Provide the (X, Y) coordinate of the cell's center where the given text is located.  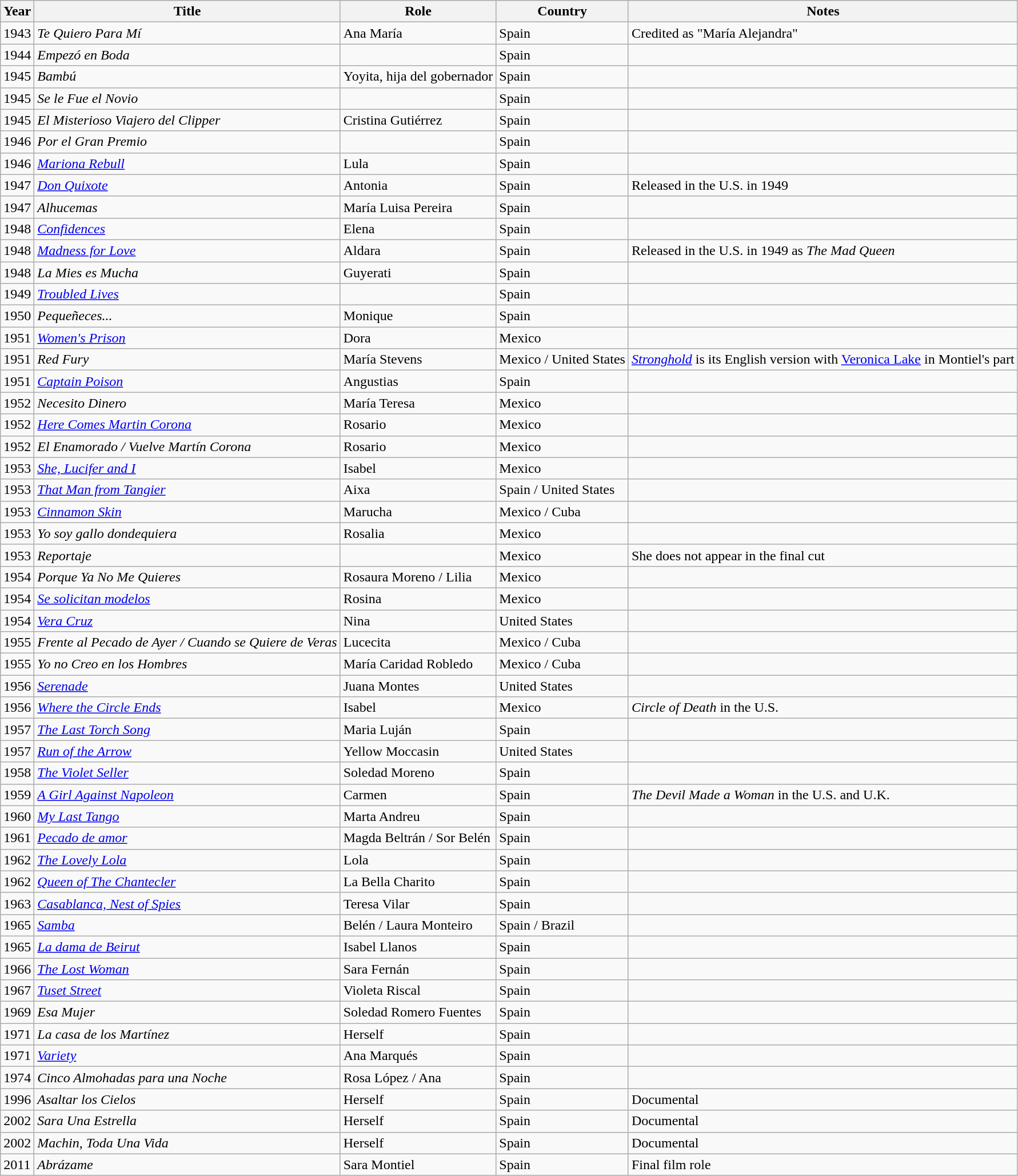
La Mies es Mucha (187, 273)
Captain Poison (187, 381)
María Luisa Pereira (418, 207)
Pequeñeces... (187, 316)
Maria Luján (418, 729)
1944 (17, 55)
La Bella Charito (418, 882)
My Last Tango (187, 816)
Elena (418, 229)
Country (562, 11)
Te Quiero Para Mí (187, 33)
Ana María (418, 33)
Aldara (418, 250)
Tuset Street (187, 991)
Run of the Arrow (187, 751)
Empezó en Boda (187, 55)
Se solicitan modelos (187, 599)
Released in the U.S. in 1949 (823, 185)
1949 (17, 294)
La dama de Beirut (187, 947)
Alhucemas (187, 207)
Rosa López / Ana (418, 1078)
Variety (187, 1056)
Yoyita, hija del gobernador (418, 77)
Monique (418, 316)
1959 (17, 795)
Don Quixote (187, 185)
Women's Prison (187, 338)
Sara Fernán (418, 969)
1963 (17, 903)
1943 (17, 33)
Violeta Riscal (418, 991)
Belén / Laura Monteiro (418, 925)
1969 (17, 1012)
Rosalia (418, 533)
Released in the U.S. in 1949 as The Mad Queen (823, 250)
Queen of The Chantecler (187, 882)
Soledad Moreno (418, 773)
Machin, Toda Una Vida (187, 1143)
Yo soy gallo dondequiera (187, 533)
Madness for Love (187, 250)
Lucecita (418, 643)
Marucha (418, 512)
Casablanca, Nest of Spies (187, 903)
Dora (418, 338)
Juana Montes (418, 686)
1996 (17, 1099)
Porque Ya No Me Quieres (187, 577)
Yo no Creo en los Hombres (187, 664)
Antonia (418, 185)
Por el Gran Premio (187, 142)
Bambú (187, 77)
Esa Mujer (187, 1012)
Circle of Death in the U.S. (823, 708)
Marta Andreu (418, 816)
María Teresa (418, 403)
Final film role (823, 1165)
María Stevens (418, 360)
Abrázame (187, 1165)
Ana Marqués (418, 1056)
Soledad Romero Fuentes (418, 1012)
Confidences (187, 229)
Vera Cruz (187, 620)
Cristina Gutiérrez (418, 120)
Lula (418, 164)
Teresa Vilar (418, 903)
Stronghold is its English version with Veronica Lake in Montiel's part (823, 360)
1974 (17, 1078)
1958 (17, 773)
Spain / United States (562, 490)
Samba (187, 925)
Cinco Almohadas para una Noche (187, 1078)
Notes (823, 11)
Role (418, 11)
Spain / Brazil (562, 925)
Sara Montiel (418, 1165)
Sara Una Estrella (187, 1121)
El Misterioso Viajero del Clipper (187, 120)
Pecado de amor (187, 838)
Title (187, 11)
The Devil Made a Woman in the U.S. and U.K. (823, 795)
1967 (17, 991)
The Last Torch Song (187, 729)
She, Lucifer and I (187, 468)
La casa de los Martínez (187, 1034)
Se le Fue el Novio (187, 98)
Angustias (418, 381)
Yellow Moccasin (418, 751)
Red Fury (187, 360)
Troubled Lives (187, 294)
Mariona Rebull (187, 164)
Guyerati (418, 273)
2011 (17, 1165)
Lola (418, 860)
She does not appear in the final cut (823, 555)
Year (17, 11)
Rosina (418, 599)
Reportaje (187, 555)
The Violet Seller (187, 773)
Cinnamon Skin (187, 512)
Serenade (187, 686)
María Caridad Robledo (418, 664)
That Man from Tangier (187, 490)
Rosaura Moreno / Lilia (418, 577)
Carmen (418, 795)
Necesito Dinero (187, 403)
The Lovely Lola (187, 860)
Where the Circle Ends (187, 708)
Asaltar los Cielos (187, 1099)
1966 (17, 969)
Here Comes Martin Corona (187, 425)
Credited as "María Alejandra" (823, 33)
Frente al Pecado de Ayer / Cuando se Quiere de Veras (187, 643)
1961 (17, 838)
1960 (17, 816)
A Girl Against Napoleon (187, 795)
1950 (17, 316)
Magda Beltrán / Sor Belén (418, 838)
Nina (418, 620)
Mexico / United States (562, 360)
Isabel Llanos (418, 947)
Aixa (418, 490)
El Enamorado / Vuelve Martín Corona (187, 447)
The Lost Woman (187, 969)
